Capture the cell that displays the provided text and extract its [x, y] central coordinate. 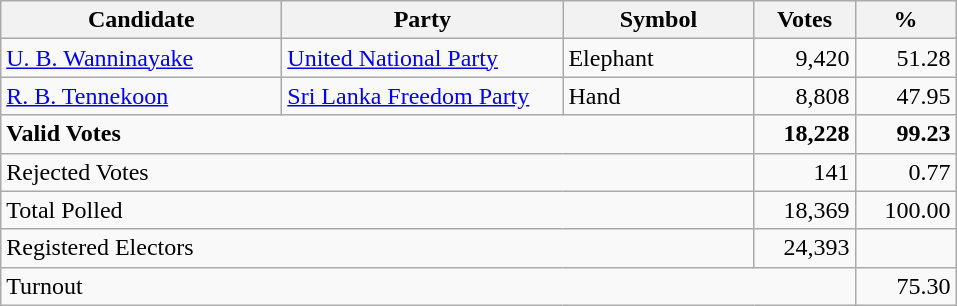
Valid Votes [378, 134]
Party [422, 20]
United National Party [422, 58]
Symbol [658, 20]
100.00 [906, 210]
Votes [804, 20]
Rejected Votes [378, 172]
24,393 [804, 248]
U. B. Wanninayake [142, 58]
Elephant [658, 58]
Sri Lanka Freedom Party [422, 96]
Registered Electors [378, 248]
0.77 [906, 172]
141 [804, 172]
18,369 [804, 210]
Hand [658, 96]
18,228 [804, 134]
% [906, 20]
9,420 [804, 58]
75.30 [906, 286]
8,808 [804, 96]
Candidate [142, 20]
51.28 [906, 58]
Total Polled [378, 210]
47.95 [906, 96]
Turnout [428, 286]
99.23 [906, 134]
R. B. Tennekoon [142, 96]
